Locate the cell with the specified text and output its (X, Y) center coordinate. 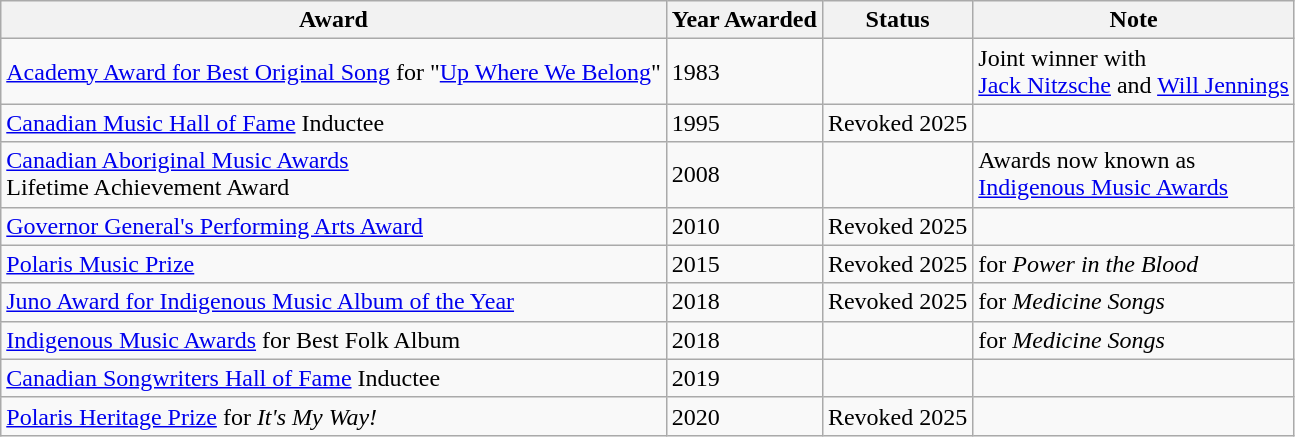
2008 (744, 174)
2019 (744, 378)
Canadian Songwriters Hall of Fame Inductee (334, 378)
Polaris Music Prize (334, 264)
Indigenous Music Awards for Best Folk Album (334, 340)
for Power in the Blood (1134, 264)
Awards now known asIndigenous Music Awards (1134, 174)
Note (1134, 20)
2015 (744, 264)
Year Awarded (744, 20)
Governor General's Performing Arts Award (334, 226)
Polaris Heritage Prize for It's My Way! (334, 416)
2010 (744, 226)
Academy Award for Best Original Song for "Up Where We Belong" (334, 72)
Canadian Music Hall of Fame Inductee (334, 123)
1983 (744, 72)
1995 (744, 123)
Joint winner withJack Nitzsche and Will Jennings (1134, 72)
Canadian Aboriginal Music AwardsLifetime Achievement Award (334, 174)
2020 (744, 416)
Award (334, 20)
Juno Award for Indigenous Music Album of the Year (334, 302)
Status (897, 20)
